Provide the [X, Y] coordinate of the cell's center where the given text is located.  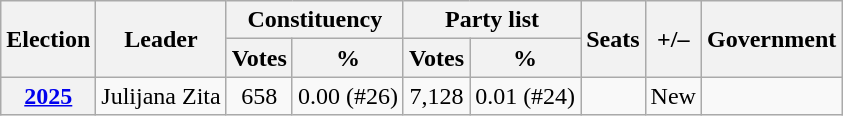
7,128 [436, 96]
Julijana Zita [161, 96]
2025 [48, 96]
0.00 (#26) [348, 96]
Leader [161, 39]
New [673, 96]
0.01 (#24) [526, 96]
Party list [492, 20]
658 [259, 96]
Government [771, 39]
Seats [613, 39]
Election [48, 39]
+/– [673, 39]
Constituency [314, 20]
